From the cell containing the given text, extract its center point as (x, y) coordinate. 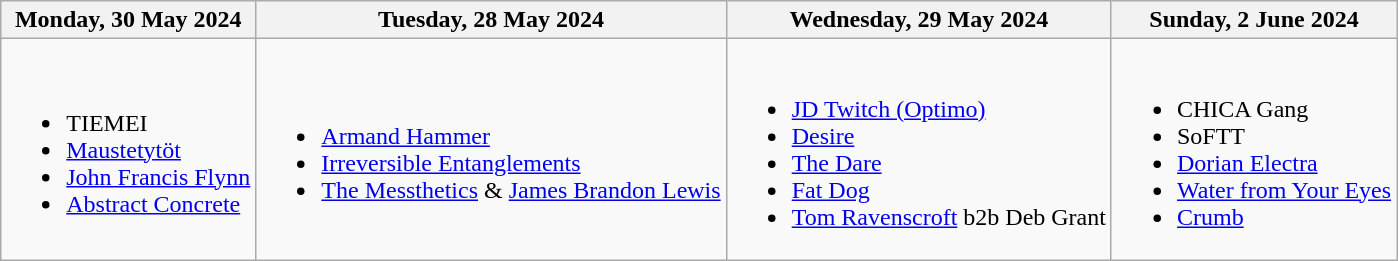
Tuesday, 28 May 2024 (491, 20)
Wednesday, 29 May 2024 (918, 20)
CHICA GangSoFTTDorian ElectraWater from Your EyesCrumb (1254, 150)
Armand HammerIrreversible EntanglementsThe Messthetics & James Brandon Lewis (491, 150)
Sunday, 2 June 2024 (1254, 20)
TIEMEIMaustetytötJohn Francis FlynnAbstract Concrete (128, 150)
Monday, 30 May 2024 (128, 20)
JD Twitch (Optimo)DesireThe DareFat DogTom Ravenscroft b2b Deb Grant (918, 150)
